Locate the cell with the specified text and output its (x, y) center coordinate. 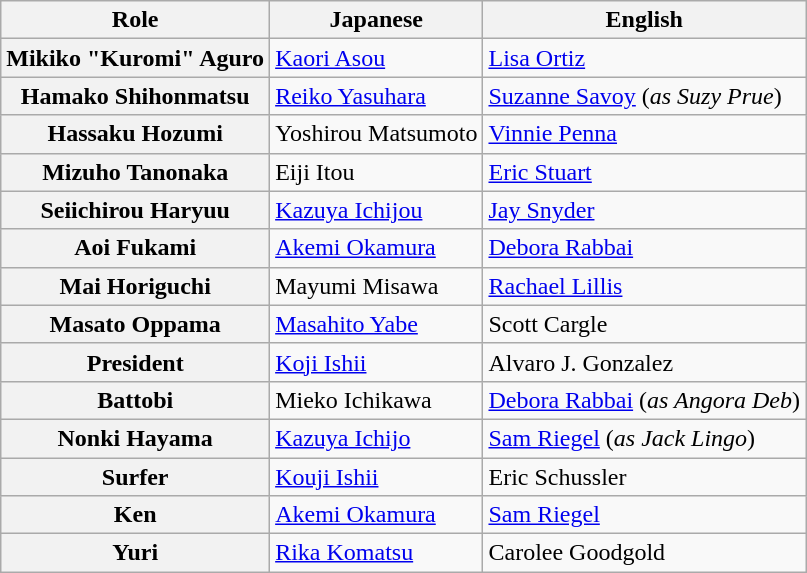
Carolee Goodgold (644, 553)
Mai Horiguchi (136, 286)
Mizuho Tanonaka (136, 172)
Koji Ishii (376, 362)
Rachael Lillis (644, 286)
Masato Oppama (136, 324)
Aoi Fukami (136, 248)
Kouji Ishii (376, 477)
Mayumi Misawa (376, 286)
Reiko Yasuhara (376, 96)
Debora Rabbai (as Angora Deb) (644, 400)
Hamako Shihonmatsu (136, 96)
President (136, 362)
Eric Stuart (644, 172)
Kazuya Ichijo (376, 438)
Scott Cargle (644, 324)
Alvaro J. Gonzalez (644, 362)
Jay Snyder (644, 210)
English (644, 20)
Battobi (136, 400)
Mieko Ichikawa (376, 400)
Hassaku Hozumi (136, 134)
Surfer (136, 477)
Japanese (376, 20)
Masahito Yabe (376, 324)
Rika Komatsu (376, 553)
Yuri (136, 553)
Ken (136, 515)
Nonki Hayama (136, 438)
Sam Riegel (644, 515)
Yoshirou Matsumoto (376, 134)
Eric Schussler (644, 477)
Vinnie Penna (644, 134)
Debora Rabbai (644, 248)
Eiji Itou (376, 172)
Mikiko "Kuromi" Aguro (136, 58)
Seiichirou Haryuu (136, 210)
Role (136, 20)
Kazuya Ichijou (376, 210)
Kaori Asou (376, 58)
Lisa Ortiz (644, 58)
Suzanne Savoy (as Suzy Prue) (644, 96)
Sam Riegel (as Jack Lingo) (644, 438)
